Pinpoint the cell where the given text exists, returning its (x, y) midpoint coordinate. 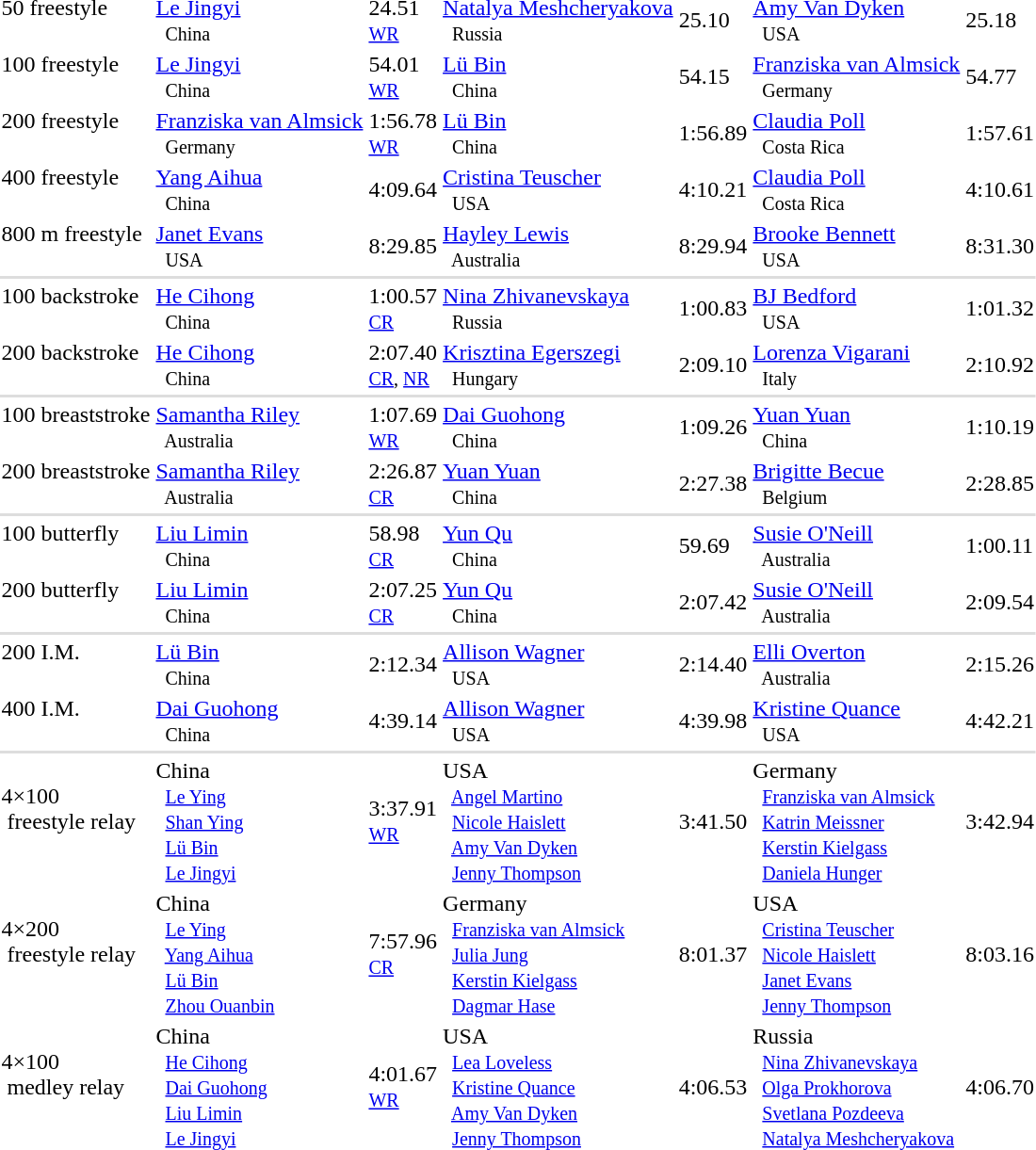
Yang Aihua China (260, 190)
1:01.32 (1000, 309)
54.15 (713, 77)
58.98 CR (403, 546)
2:07.25 CR (403, 603)
4:10.61 (1000, 190)
100 breaststroke (75, 428)
China Le Ying Shan Ying Lü Bin Le Jingyi (260, 821)
8:29.85 (403, 247)
8:01.37 (713, 954)
1:09.26 (713, 428)
8:29.94 (713, 247)
1:57.61 (1000, 134)
100 butterfly (75, 546)
800 m freestyle (75, 247)
Janet Evans USA (260, 247)
200 I.M. (75, 665)
Lorenza Vigarani Italy (857, 365)
1:56.78 WR (403, 134)
2:27.38 (713, 484)
Le Jingyi China (260, 77)
Brigitte Becue Belgium (857, 484)
54.01 WR (403, 77)
China Le Ying Yang Aihua Lü Bin Zhou Ouanbin (260, 954)
8:31.30 (1000, 247)
BJ Bedford USA (857, 309)
2:07.40 CR, NR (403, 365)
100 backstroke (75, 309)
4:39.14 (403, 721)
2:07.42 (713, 603)
2:12.34 (403, 665)
1:00.11 (1000, 546)
100 freestyle (75, 77)
7:57.96 CR (403, 954)
Hayley Lewis Australia (558, 247)
2:26.87 CR (403, 484)
USA Cristina Teuscher Nicole Haislett Janet Evans Jenny Thompson (857, 954)
4×200 freestyle relay (75, 954)
Nina Zhivanevskaya Russia (558, 309)
2:09.54 (1000, 603)
4×100 freestyle relay (75, 821)
Germany Franziska van Almsick Julia Jung Kerstin Kielgass Dagmar Hase (558, 954)
USA Angel Martino Nicole Haislett Amy Van Dyken Jenny Thompson (558, 821)
Elli Overton Australia (857, 665)
Brooke Bennett USA (857, 247)
4:09.64 (403, 190)
59.69 (713, 546)
Krisztina Egerszegi Hungary (558, 365)
2:09.10 (713, 365)
200 backstroke (75, 365)
1:10.19 (1000, 428)
400 I.M. (75, 721)
3:41.50 (713, 821)
400 freestyle (75, 190)
Germany Franziska van Almsick Katrin Meissner Kerstin Kielgass Daniela Hunger (857, 821)
200 freestyle (75, 134)
1:56.89 (713, 134)
4:10.21 (713, 190)
2:14.40 (713, 665)
8:03.16 (1000, 954)
2:15.26 (1000, 665)
3:42.94 (1000, 821)
1:00.57 CR (403, 309)
4:39.98 (713, 721)
54.77 (1000, 77)
Kristine Quance USA (857, 721)
200 butterfly (75, 603)
2:28.85 (1000, 484)
3:37.91 WR (403, 821)
1:00.83 (713, 309)
200 breaststroke (75, 484)
4:42.21 (1000, 721)
Cristina Teuscher USA (558, 190)
2:10.92 (1000, 365)
1:07.69 WR (403, 428)
